Locate the cell with the specified text and output its [x, y] center coordinate. 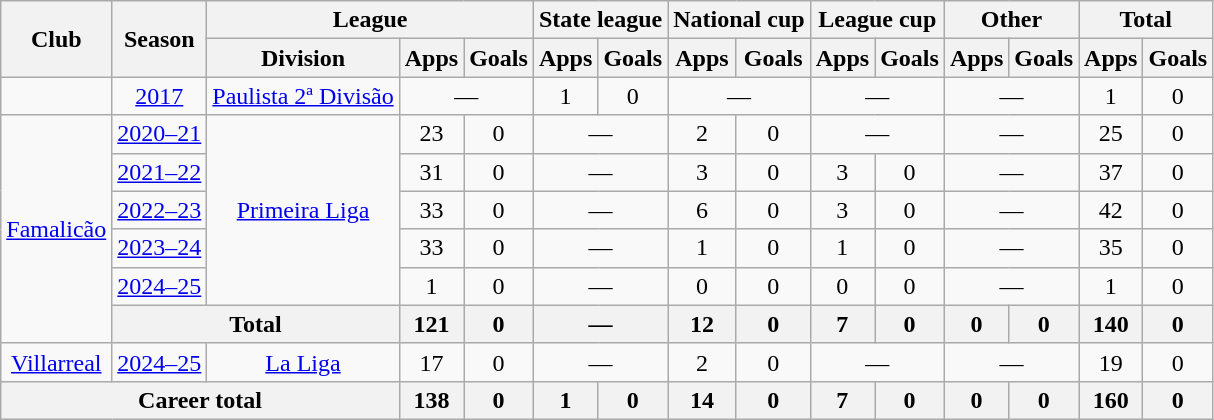
14 [702, 400]
23 [431, 134]
6 [702, 210]
42 [1111, 210]
2017 [160, 96]
31 [431, 172]
35 [1111, 248]
2022–23 [160, 210]
160 [1111, 400]
Other [1011, 20]
Paulista 2ª Divisão [303, 96]
Division [303, 58]
121 [431, 324]
140 [1111, 324]
League cup [877, 20]
138 [431, 400]
37 [1111, 172]
National cup [739, 20]
Famalicão [56, 229]
La Liga [303, 362]
Club [56, 39]
2021–22 [160, 172]
2023–24 [160, 248]
25 [1111, 134]
Career total [200, 400]
17 [431, 362]
19 [1111, 362]
League [370, 20]
Season [160, 39]
2020–21 [160, 134]
Primeira Liga [303, 210]
State league [600, 20]
Villarreal [56, 362]
12 [702, 324]
